Locate the cell with the specified text and output its (X, Y) center coordinate. 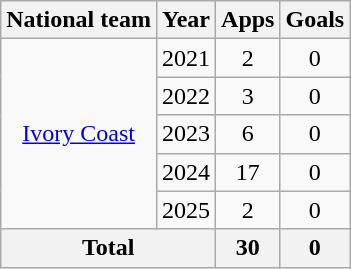
2024 (186, 172)
2023 (186, 134)
Total (108, 248)
6 (248, 134)
2025 (186, 210)
Apps (248, 20)
3 (248, 96)
17 (248, 172)
Year (186, 20)
2022 (186, 96)
30 (248, 248)
2021 (186, 58)
Goals (315, 20)
National team (79, 20)
Ivory Coast (79, 134)
